Capture the cell that displays the provided text and extract its (x, y) central coordinate. 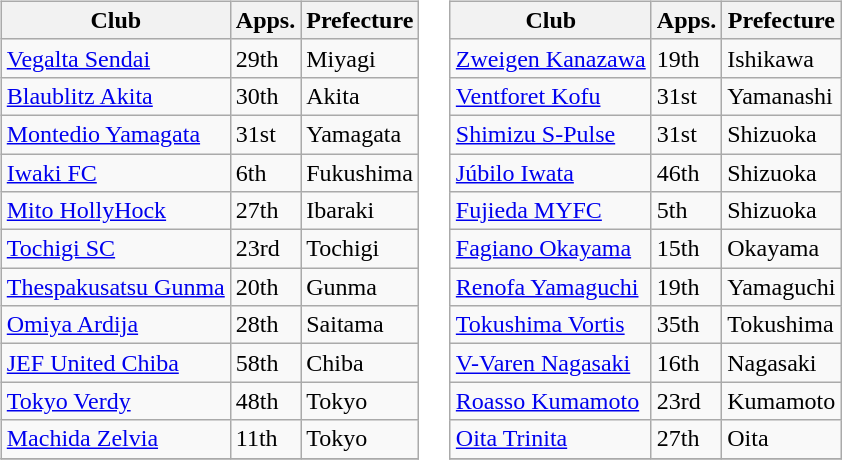
Júbilo Iwata (550, 173)
Shimizu S-Pulse (550, 134)
Thespakusatsu Gunma (116, 287)
Yamagata (360, 134)
Saitama (360, 325)
Omiya Ardija (116, 325)
30th (265, 96)
29th (265, 58)
Oita Trinita (550, 439)
Tokyo Verdy (116, 401)
Ishikawa (782, 58)
35th (686, 325)
Chiba (360, 363)
20th (265, 287)
Tokushima Vortis (550, 325)
48th (265, 401)
Ventforet Kofu (550, 96)
Tochigi SC (116, 249)
Roasso Kumamoto (550, 401)
Montedio Yamagata (116, 134)
Ibaraki (360, 211)
Mito HollyHock (116, 211)
Blaublitz Akita (116, 96)
Tochigi (360, 249)
Tokushima (782, 325)
58th (265, 363)
Vegalta Sendai (116, 58)
Akita (360, 96)
Oita (782, 439)
Miyagi (360, 58)
V-Varen Nagasaki (550, 363)
16th (686, 363)
JEF United Chiba (116, 363)
6th (265, 173)
Okayama (782, 249)
46th (686, 173)
11th (265, 439)
Yamanashi (782, 96)
Gunma (360, 287)
Yamaguchi (782, 287)
Fukushima (360, 173)
Zweigen Kanazawa (550, 58)
Nagasaki (782, 363)
Kumamoto (782, 401)
5th (686, 211)
15th (686, 249)
Renofa Yamaguchi (550, 287)
Machida Zelvia (116, 439)
28th (265, 325)
Iwaki FC (116, 173)
Fagiano Okayama (550, 249)
Fujieda MYFC (550, 211)
